Determine the [x, y] coordinate at the center of the cell enclosing the given text.  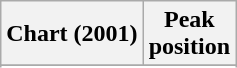
Peak position [189, 34]
Chart (2001) [72, 34]
